Return the (x, y) coordinate for the center point of the cell that contains the specified text.  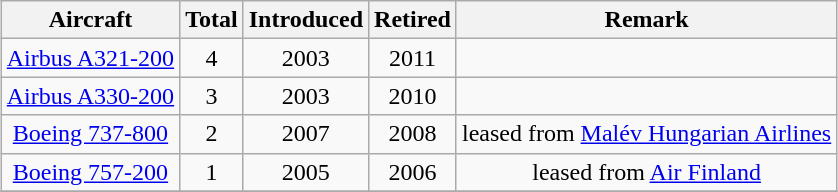
1 (212, 172)
Retired (413, 20)
Boeing 757-200 (90, 172)
Aircraft (90, 20)
Introduced (306, 20)
2010 (413, 96)
2006 (413, 172)
Airbus A330-200 (90, 96)
Remark (646, 20)
leased from Malév Hungarian Airlines (646, 134)
3 (212, 96)
2005 (306, 172)
Total (212, 20)
leased from Air Finland (646, 172)
Airbus A321-200 (90, 58)
2011 (413, 58)
Boeing 737-800 (90, 134)
2008 (413, 134)
2007 (306, 134)
2 (212, 134)
4 (212, 58)
